For the text-containing cell, return its midpoint in [X, Y] coordinate format. 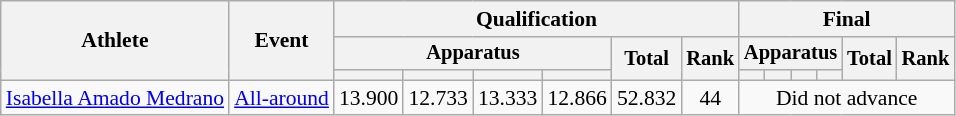
Athlete [115, 40]
13.333 [508, 98]
Did not advance [846, 98]
Isabella Amado Medrano [115, 98]
Final [846, 19]
44 [710, 98]
12.866 [576, 98]
52.832 [646, 98]
12.733 [438, 98]
13.900 [368, 98]
Event [282, 40]
Qualification [536, 19]
All-around [282, 98]
